Return [X, Y] of the center of cell containing provided text 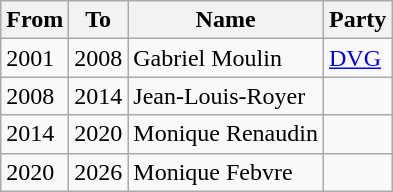
From [35, 20]
Jean-Louis-Royer [226, 96]
Monique Febvre [226, 172]
Gabriel Moulin [226, 58]
2026 [98, 172]
Party [357, 20]
Monique Renaudin [226, 134]
To [98, 20]
2001 [35, 58]
Name [226, 20]
DVG [357, 58]
